Locate the cell with the specified text and output its (x, y) center coordinate. 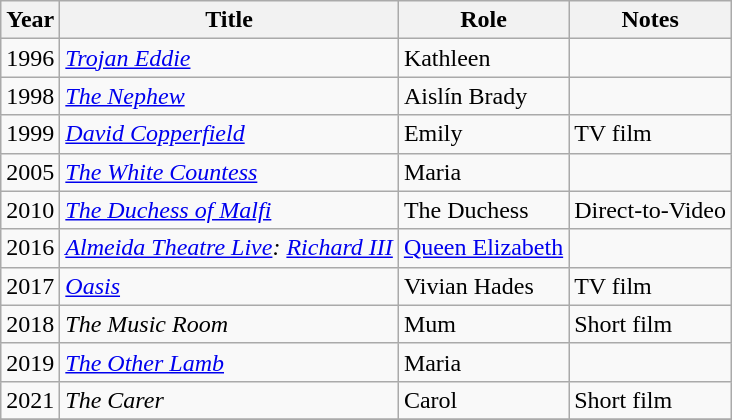
Emily (483, 134)
The Duchess (483, 210)
Almeida Theatre Live: Richard III (230, 248)
2019 (30, 362)
Mum (483, 324)
2018 (30, 324)
Year (30, 20)
Title (230, 20)
Trojan Eddie (230, 58)
Carol (483, 400)
Role (483, 20)
Queen Elizabeth (483, 248)
1999 (30, 134)
David Copperfield (230, 134)
The Nephew (230, 96)
1998 (30, 96)
The Other Lamb (230, 362)
2010 (30, 210)
2005 (30, 172)
Kathleen (483, 58)
2021 (30, 400)
Oasis (230, 286)
2017 (30, 286)
The White Countess (230, 172)
Direct-to-Video (650, 210)
Aislín Brady (483, 96)
2016 (30, 248)
Vivian Hades (483, 286)
The Duchess of Malfi (230, 210)
Notes (650, 20)
The Music Room (230, 324)
1996 (30, 58)
The Carer (230, 400)
